For the text-containing cell, return its midpoint in (X, Y) coordinate format. 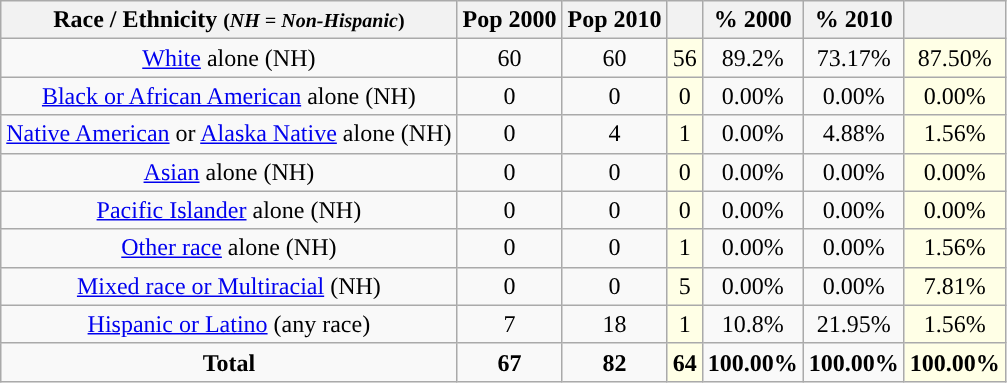
Pacific Islander alone (NH) (229, 210)
87.50% (954, 58)
Other race alone (NH) (229, 248)
% 2000 (752, 20)
Black or African American alone (NH) (229, 96)
64 (684, 362)
10.8% (752, 324)
Total (229, 362)
Hispanic or Latino (any race) (229, 324)
56 (684, 58)
5 (684, 286)
4.88% (854, 134)
Pop 2000 (510, 20)
% 2010 (854, 20)
Race / Ethnicity (NH = Non-Hispanic) (229, 20)
7 (510, 324)
73.17% (854, 58)
Asian alone (NH) (229, 172)
Native American or Alaska Native alone (NH) (229, 134)
89.2% (752, 58)
Mixed race or Multiracial (NH) (229, 286)
Pop 2010 (614, 20)
21.95% (854, 324)
4 (614, 134)
82 (614, 362)
White alone (NH) (229, 58)
67 (510, 362)
7.81% (954, 286)
18 (614, 324)
